Provide the [X, Y] coordinate of the cell's center where the given text is located.  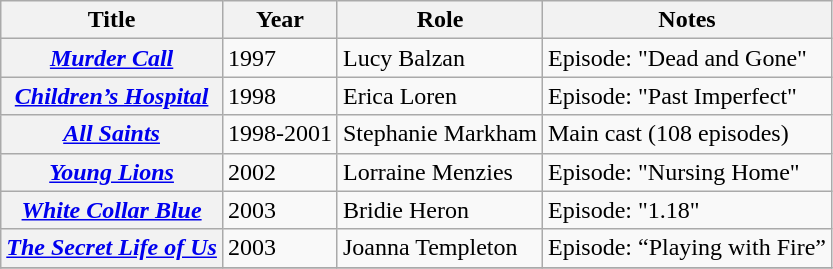
Joanna Templeton [440, 248]
Episode: "Past Imperfect" [686, 96]
Young Lions [112, 172]
All Saints [112, 134]
Title [112, 20]
Year [280, 20]
Main cast (108 episodes) [686, 134]
Lucy Balzan [440, 58]
Episode: "1.18" [686, 210]
Murder Call [112, 58]
Erica Loren [440, 96]
White Collar Blue [112, 210]
1998 [280, 96]
2002 [280, 172]
Stephanie Markham [440, 134]
Role [440, 20]
Episode: "Nursing Home" [686, 172]
Episode: "Dead and Gone" [686, 58]
Children’s Hospital [112, 96]
Episode: “Playing with Fire” [686, 248]
Lorraine Menzies [440, 172]
The Secret Life of Us [112, 248]
1998-2001 [280, 134]
1997 [280, 58]
Notes [686, 20]
Bridie Heron [440, 210]
